Scan for the cell matching the given text and deliver its [x, y] coordinate at center. 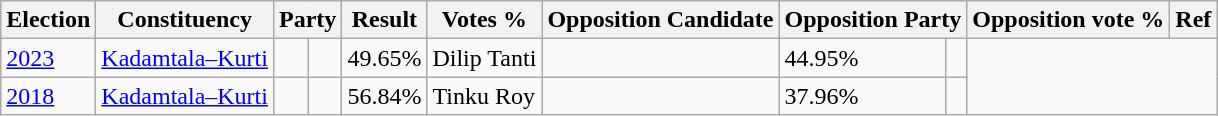
37.96% [862, 96]
44.95% [862, 58]
2023 [48, 58]
Opposition vote % [1068, 20]
Constituency [185, 20]
Party [307, 20]
56.84% [384, 96]
Opposition Candidate [660, 20]
2018 [48, 96]
Result [384, 20]
Dilip Tanti [484, 58]
Opposition Party [873, 20]
49.65% [384, 58]
Tinku Roy [484, 96]
Votes % [484, 20]
Ref [1194, 20]
Election [48, 20]
